Return (x, y) of the center of cell containing provided text 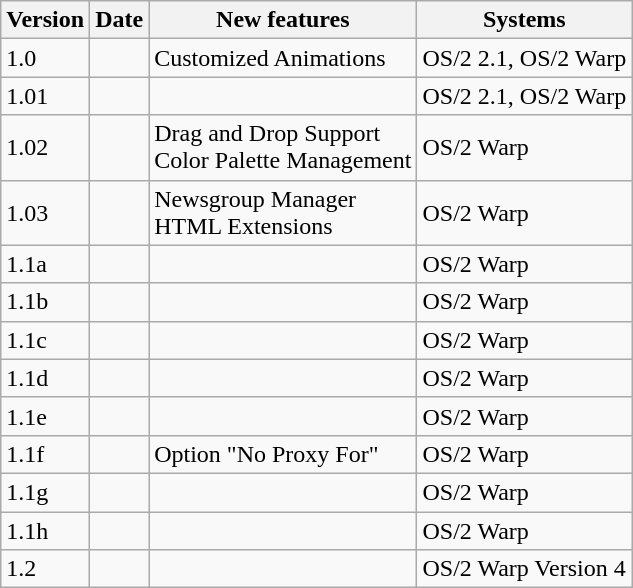
Date (120, 20)
1.1g (46, 492)
Systems (524, 20)
1.03 (46, 212)
OS/2 Warp Version 4 (524, 569)
Version (46, 20)
Option "No Proxy For" (283, 454)
Customized Animations (283, 58)
1.1a (46, 264)
1.1c (46, 340)
1.1d (46, 378)
1.1h (46, 531)
Drag and Drop SupportColor Palette Management (283, 148)
New features (283, 20)
1.01 (46, 96)
1.02 (46, 148)
1.0 (46, 58)
1.1e (46, 416)
1.1b (46, 302)
1.2 (46, 569)
Newsgroup ManagerHTML Extensions (283, 212)
1.1f (46, 454)
